Extract the [X, Y] coordinate from the center of the cell holding the provided text.  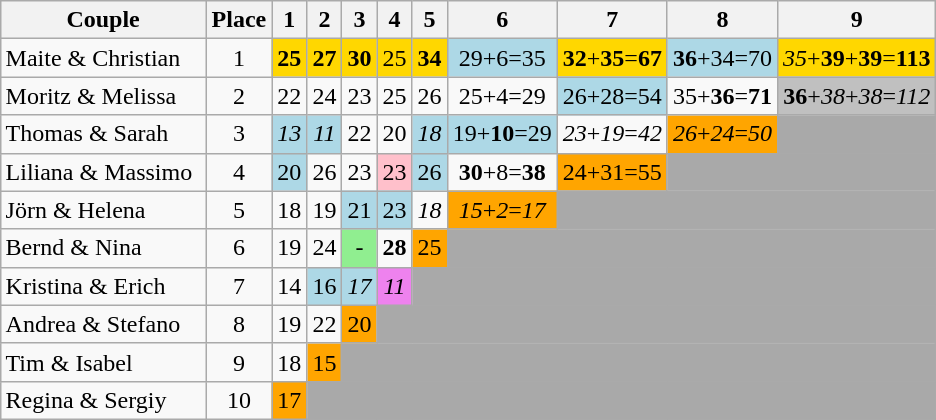
Thomas & Sarah [103, 134]
Kristina & Erich [103, 286]
Moritz & Melissa [103, 96]
36+38+38=112 [857, 96]
28 [394, 248]
Andrea & Stefano [103, 324]
25+4=29 [502, 96]
36+34=70 [722, 58]
35+39+39=113 [857, 58]
21 [360, 210]
30+8=38 [502, 172]
13 [290, 134]
Couple [103, 20]
10 [239, 400]
Jörn & Helena [103, 210]
- [360, 248]
16 [324, 286]
Bernd & Nina [103, 248]
27 [324, 58]
26+28=54 [612, 96]
24+31=55 [612, 172]
35+36=71 [722, 96]
26+24=50 [722, 134]
34 [430, 58]
23+19=42 [612, 134]
15+2=17 [502, 210]
15 [324, 362]
32+35=67 [612, 58]
14 [290, 286]
Place [239, 20]
19+10=29 [502, 134]
Maite & Christian [103, 58]
30 [360, 58]
Tim & Isabel [103, 362]
Regina & Sergiy [103, 400]
Liliana & Massimo [103, 172]
29+6=35 [502, 58]
